Identify which cell holds the provided text, then report its (x, y) central coordinate. 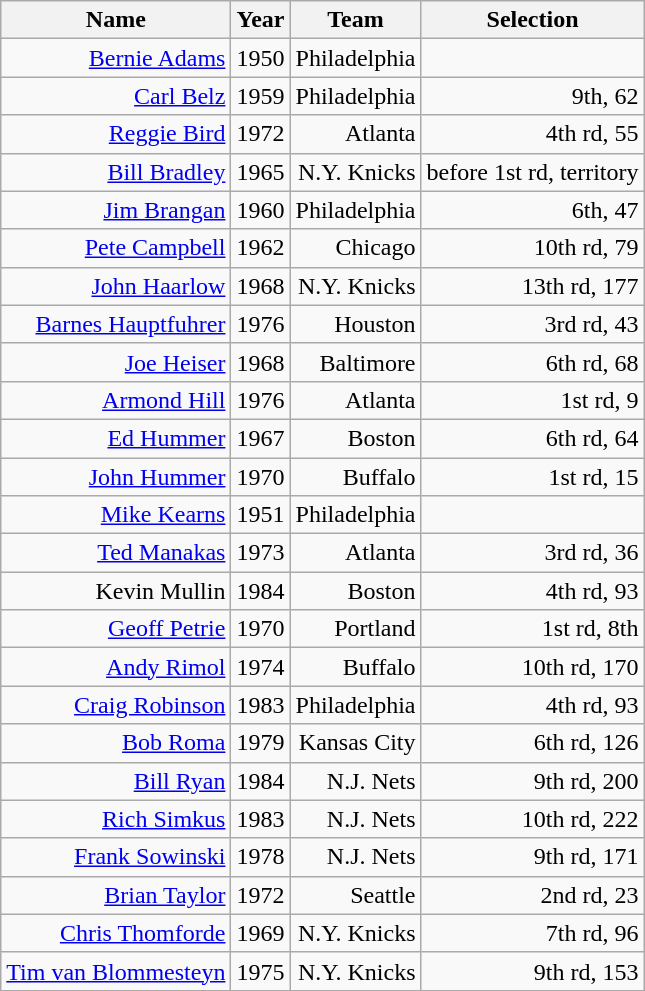
Frank Sowinski (116, 857)
Houston (356, 324)
Year (260, 20)
9th rd, 200 (532, 781)
Rich Simkus (116, 819)
John Hummer (116, 477)
13th rd, 177 (532, 286)
6th rd, 68 (532, 362)
Kansas City (356, 743)
4th rd, 55 (532, 134)
Portland (356, 629)
6th, 47 (532, 210)
Mike Kearns (116, 515)
Andy Rimol (116, 667)
Chicago (356, 248)
1969 (260, 933)
Geoff Petrie (116, 629)
Ted Manakas (116, 553)
9th rd, 171 (532, 857)
before 1st rd, territory (532, 172)
Barnes Hauptfuhrer (116, 324)
1974 (260, 667)
Bill Ryan (116, 781)
6th rd, 126 (532, 743)
Team (356, 20)
2nd rd, 23 (532, 895)
1st rd, 8th (532, 629)
Chris Thomforde (116, 933)
Name (116, 20)
1960 (260, 210)
1979 (260, 743)
10th rd, 79 (532, 248)
1967 (260, 438)
Brian Taylor (116, 895)
Bernie Adams (116, 58)
Reggie Bird (116, 134)
Selection (532, 20)
1973 (260, 553)
6th rd, 64 (532, 438)
Baltimore (356, 362)
9th, 62 (532, 96)
Jim Brangan (116, 210)
1975 (260, 971)
1951 (260, 515)
1965 (260, 172)
Carl Belz (116, 96)
9th rd, 153 (532, 971)
1950 (260, 58)
Craig Robinson (116, 705)
Pete Campbell (116, 248)
Bob Roma (116, 743)
3rd rd, 36 (532, 553)
Ed Hummer (116, 438)
Joe Heiser (116, 362)
3rd rd, 43 (532, 324)
Seattle (356, 895)
Tim van Blommesteyn (116, 971)
1959 (260, 96)
Armond Hill (116, 400)
10th rd, 222 (532, 819)
7th rd, 96 (532, 933)
John Haarlow (116, 286)
1962 (260, 248)
Kevin Mullin (116, 591)
1978 (260, 857)
1st rd, 9 (532, 400)
1st rd, 15 (532, 477)
10th rd, 170 (532, 667)
Bill Bradley (116, 172)
